Determine the (X, Y) coordinate at the center of the cell enclosing the given text.  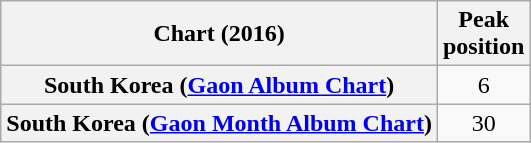
Chart (2016) (220, 34)
South Korea (Gaon Month Album Chart) (220, 123)
South Korea (Gaon Album Chart) (220, 85)
Peakposition (483, 34)
30 (483, 123)
6 (483, 85)
